Locate the cell with the specified text and output its (x, y) center coordinate. 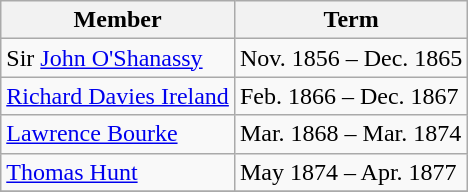
Member (118, 20)
May 1874 – Apr. 1877 (350, 172)
Nov. 1856 – Dec. 1865 (350, 58)
Term (350, 20)
Richard Davies Ireland (118, 96)
Sir John O'Shanassy (118, 58)
Feb. 1866 – Dec. 1867 (350, 96)
Lawrence Bourke (118, 134)
Mar. 1868 – Mar. 1874 (350, 134)
Thomas Hunt (118, 172)
